For the text-containing cell, return its midpoint in (x, y) coordinate format. 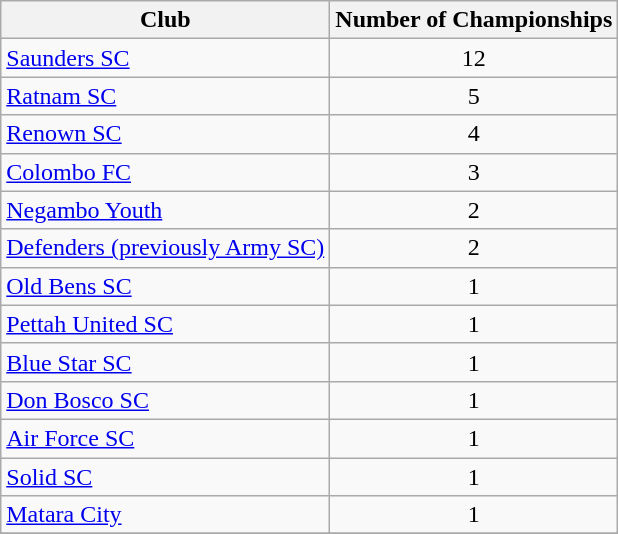
Renown SC (166, 134)
3 (474, 172)
12 (474, 58)
Defenders (previously Army SC) (166, 248)
Number of Championships (474, 20)
Air Force SC (166, 438)
Negambo Youth (166, 210)
Old Bens SC (166, 286)
Matara City (166, 515)
Solid SC (166, 477)
Don Bosco SC (166, 400)
Saunders SC (166, 58)
Ratnam SC (166, 96)
5 (474, 96)
Blue Star SC (166, 362)
Colombo FC (166, 172)
Club (166, 20)
Pettah United SC (166, 324)
4 (474, 134)
